Return the (X, Y) coordinate for the center point of the cell that contains the specified text.  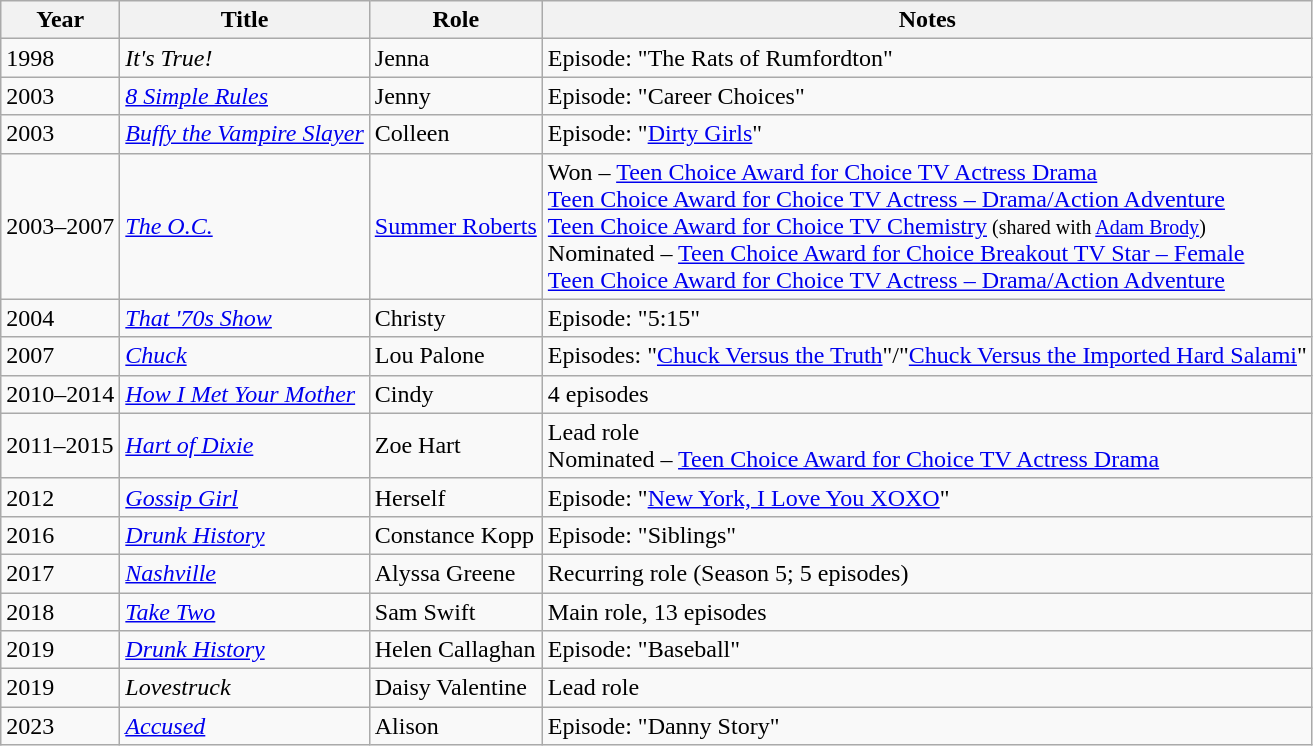
Notes (927, 20)
Accused (244, 726)
Take Two (244, 611)
How I Met Your Mother (244, 394)
Episode: "The Rats of Rumfordton" (927, 58)
Alison (456, 726)
Colleen (456, 134)
Christy (456, 318)
2003–2007 (60, 226)
Episode: "Danny Story" (927, 726)
Summer Roberts (456, 226)
Lou Palone (456, 356)
Lead role (927, 688)
Jenny (456, 96)
2023 (60, 726)
2018 (60, 611)
Main role, 13 episodes (927, 611)
Chuck (244, 356)
2007 (60, 356)
Constance Kopp (456, 535)
Gossip Girl (244, 497)
2017 (60, 573)
1998 (60, 58)
Role (456, 20)
Lovestruck (244, 688)
Year (60, 20)
Zoe Hart (456, 446)
Daisy Valentine (456, 688)
8 Simple Rules (244, 96)
That '70s Show (244, 318)
Episode: "Baseball" (927, 650)
4 episodes (927, 394)
Nashville (244, 573)
2010–2014 (60, 394)
Episodes: "Chuck Versus the Truth"/"Chuck Versus the Imported Hard Salami" (927, 356)
2016 (60, 535)
2004 (60, 318)
Buffy the Vampire Slayer (244, 134)
Cindy (456, 394)
Sam Swift (456, 611)
It's True! (244, 58)
Title (244, 20)
Recurring role (Season 5; 5 episodes) (927, 573)
Helen Callaghan (456, 650)
Episode: "Siblings" (927, 535)
Episode: "New York, I Love You XOXO" (927, 497)
Episode: "Dirty Girls" (927, 134)
Episode: "5:15" (927, 318)
Herself (456, 497)
Jenna (456, 58)
Episode: "Career Choices" (927, 96)
Lead roleNominated – Teen Choice Award for Choice TV Actress Drama (927, 446)
2011–2015 (60, 446)
Hart of Dixie (244, 446)
Alyssa Greene (456, 573)
2012 (60, 497)
The O.C. (244, 226)
